For the text-containing cell, return its midpoint in (x, y) coordinate format. 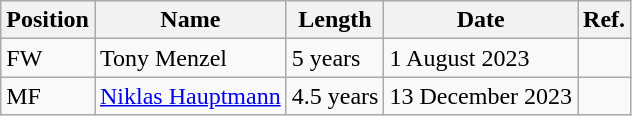
Length (335, 20)
MF (48, 96)
FW (48, 58)
Niklas Hauptmann (190, 96)
1 August 2023 (481, 58)
Date (481, 20)
5 years (335, 58)
13 December 2023 (481, 96)
4.5 years (335, 96)
Ref. (604, 20)
Name (190, 20)
Position (48, 20)
Tony Menzel (190, 58)
